Pinpoint the cell where the given text exists, returning its [X, Y] midpoint coordinate. 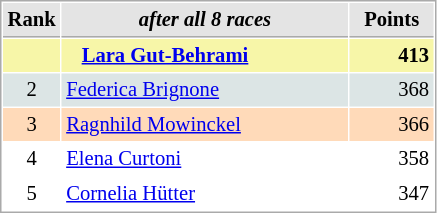
Federica Brignone [205, 90]
347 [392, 194]
4 [32, 158]
after all 8 races [205, 20]
Ragnhild Mowinckel [205, 124]
3 [32, 124]
358 [392, 158]
2 [32, 90]
Cornelia Hütter [205, 194]
5 [32, 194]
Points [392, 20]
Elena Curtoni [205, 158]
Rank [32, 20]
366 [392, 124]
Lara Gut-Behrami [205, 56]
368 [392, 90]
413 [392, 56]
